Return the (x, y) coordinate for the center point of the cell that contains the specified text.  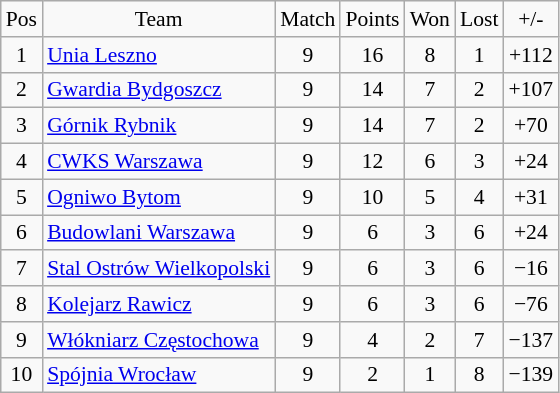
Unia Leszno (158, 55)
Points (372, 19)
Gwardia Bydgoszcz (158, 90)
16 (372, 55)
Ogniwo Bytom (158, 197)
+70 (530, 126)
Lost (480, 19)
+/- (530, 19)
Spójnia Wrocław (158, 375)
+112 (530, 55)
Stal Ostrów Wielkopolski (158, 269)
−76 (530, 304)
Kolejarz Rawicz (158, 304)
Team (158, 19)
Match (308, 19)
−16 (530, 269)
+31 (530, 197)
CWKS Warszawa (158, 162)
Budowlani Warszawa (158, 233)
−137 (530, 340)
Włókniarz Częstochowa (158, 340)
Won (430, 19)
Pos (22, 19)
12 (372, 162)
+107 (530, 90)
Górnik Rybnik (158, 126)
−139 (530, 375)
